Determine the [X, Y] coordinate at the center of the cell enclosing the given text.  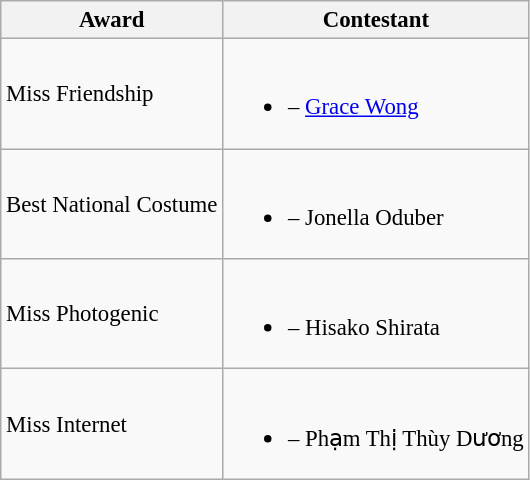
Contestant [376, 20]
– Phạm Thị Thùy Dương [376, 424]
Miss Photogenic [112, 314]
Award [112, 20]
– Jonella Oduber [376, 204]
– Grace Wong [376, 94]
Miss Friendship [112, 94]
Miss Internet [112, 424]
Best National Costume [112, 204]
– Hisako Shirata [376, 314]
